Identify which cell holds the provided text, then report its [x, y] central coordinate. 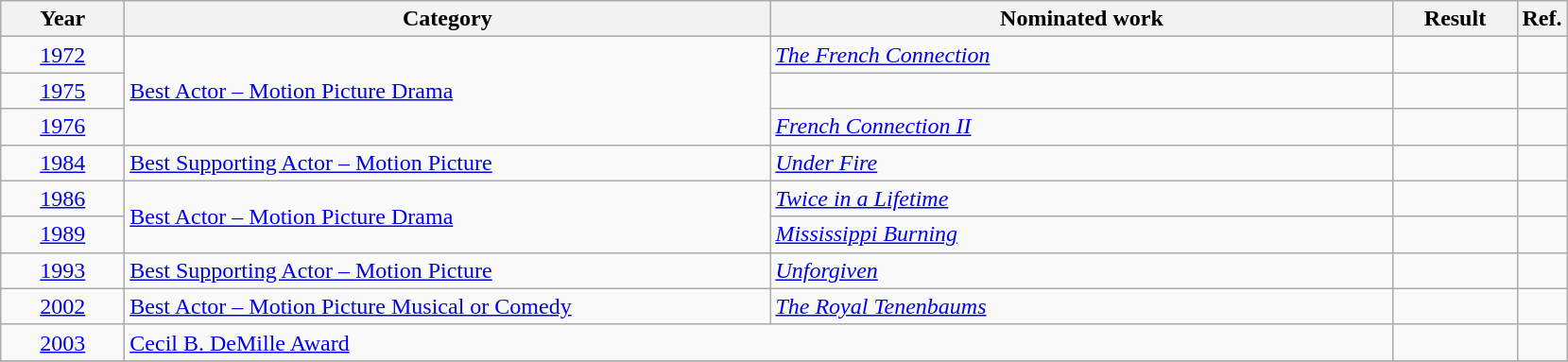
1993 [62, 270]
Under Fire [1081, 163]
French Connection II [1081, 127]
1976 [62, 127]
The Royal Tenenbaums [1081, 306]
1984 [62, 163]
Category [448, 19]
2002 [62, 306]
1975 [62, 91]
The French Connection [1081, 55]
1972 [62, 55]
2003 [62, 342]
Nominated work [1081, 19]
Year [62, 19]
1989 [62, 234]
Unforgiven [1081, 270]
Result [1456, 19]
Best Actor – Motion Picture Musical or Comedy [448, 306]
Mississippi Burning [1081, 234]
Cecil B. DeMille Award [759, 342]
Ref. [1542, 19]
Twice in a Lifetime [1081, 198]
1986 [62, 198]
